Locate the cell with the specified text and output its (x, y) center coordinate. 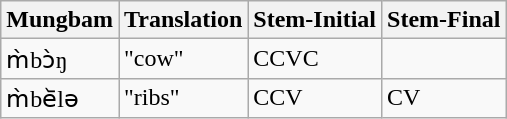
"cow" (182, 59)
m̀be᷅lə (60, 98)
CCVC (315, 59)
Translation (182, 20)
CCV (315, 98)
Stem-Final (444, 20)
CV (444, 98)
Stem-Initial (315, 20)
"ribs" (182, 98)
Mungbam (60, 20)
m̀bɔ̀ŋ (60, 59)
